Provide the [x, y] coordinate of the cell's center where the given text is located.  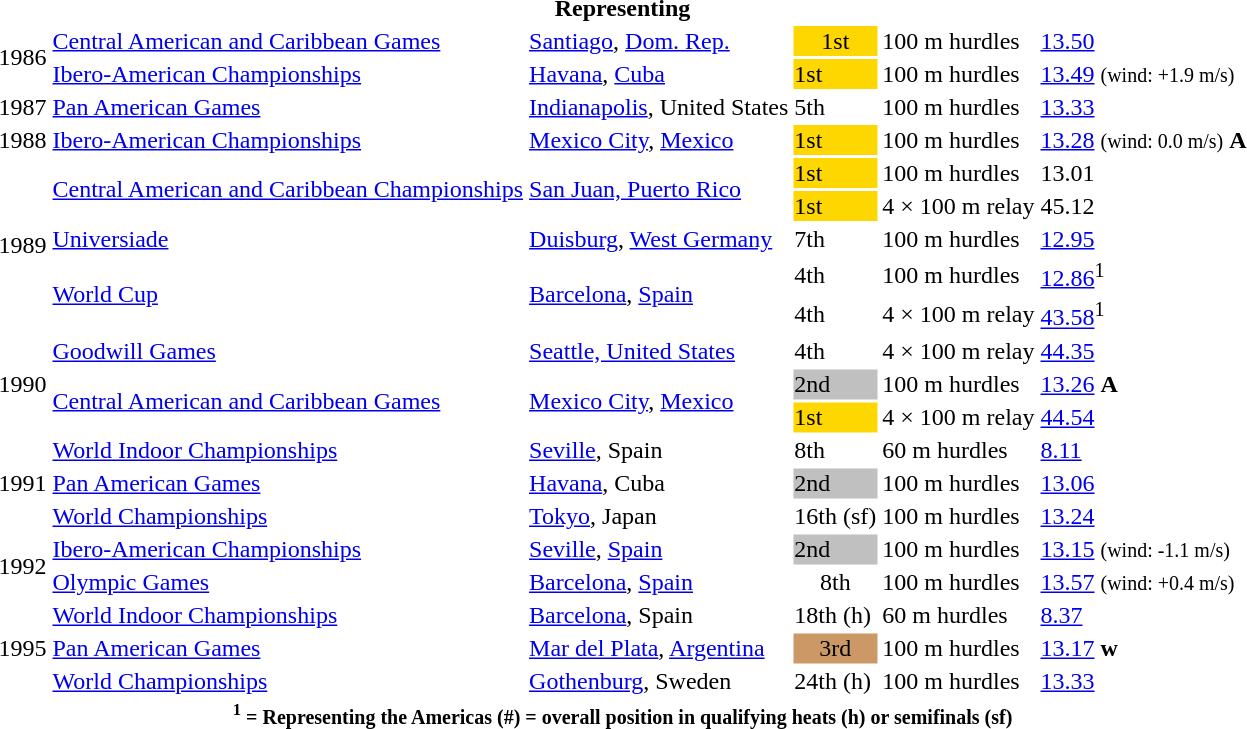
Gothenburg, Sweden [659, 681]
Tokyo, Japan [659, 516]
Duisburg, West Germany [659, 239]
24th (h) [836, 681]
3rd [836, 648]
San Juan, Puerto Rico [659, 190]
Seattle, United States [659, 351]
16th (sf) [836, 516]
7th [836, 239]
World Cup [288, 295]
Universiade [288, 239]
Santiago, Dom. Rep. [659, 41]
5th [836, 107]
Olympic Games [288, 582]
Goodwill Games [288, 351]
18th (h) [836, 615]
Central American and Caribbean Championships [288, 190]
Indianapolis, United States [659, 107]
Mar del Plata, Argentina [659, 648]
